Extract the (x, y) coordinate from the center of the cell holding the provided text.  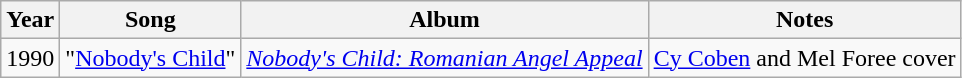
Nobody's Child: Romanian Angel Appeal (444, 58)
"Nobody's Child" (150, 58)
Song (150, 20)
Year (30, 20)
Cy Coben and Mel Foree cover (804, 58)
Notes (804, 20)
Album (444, 20)
1990 (30, 58)
